Provide the [x, y] coordinate of the cell's center where the given text is located.  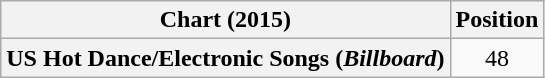
Position [497, 20]
US Hot Dance/Electronic Songs (Billboard) [226, 58]
Chart (2015) [226, 20]
48 [497, 58]
